Output the [x, y] coordinate of the center of the cell containing the given text.  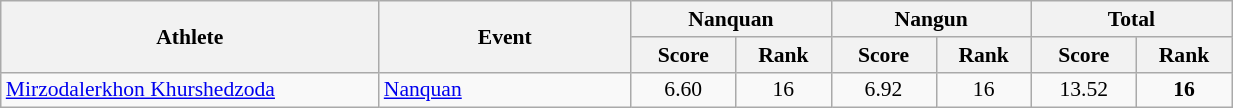
Athlete [190, 36]
13.52 [1084, 90]
6.92 [884, 90]
Event [505, 36]
6.60 [684, 90]
Nangun [931, 19]
Total [1131, 19]
Mirzodalerkhon Khurshedzoda [190, 90]
